Identify which cell holds the provided text, then report its [x, y] central coordinate. 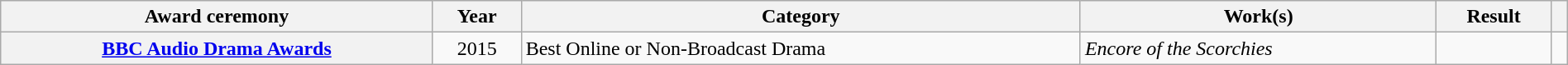
Year [476, 17]
BBC Audio Drama Awards [217, 48]
Encore of the Scorchies [1259, 48]
Award ceremony [217, 17]
Category [801, 17]
Work(s) [1259, 17]
Result [1494, 17]
Best Online or Non-Broadcast Drama [801, 48]
2015 [476, 48]
